Determine the [X, Y] coordinate at the center of the cell enclosing the given text.  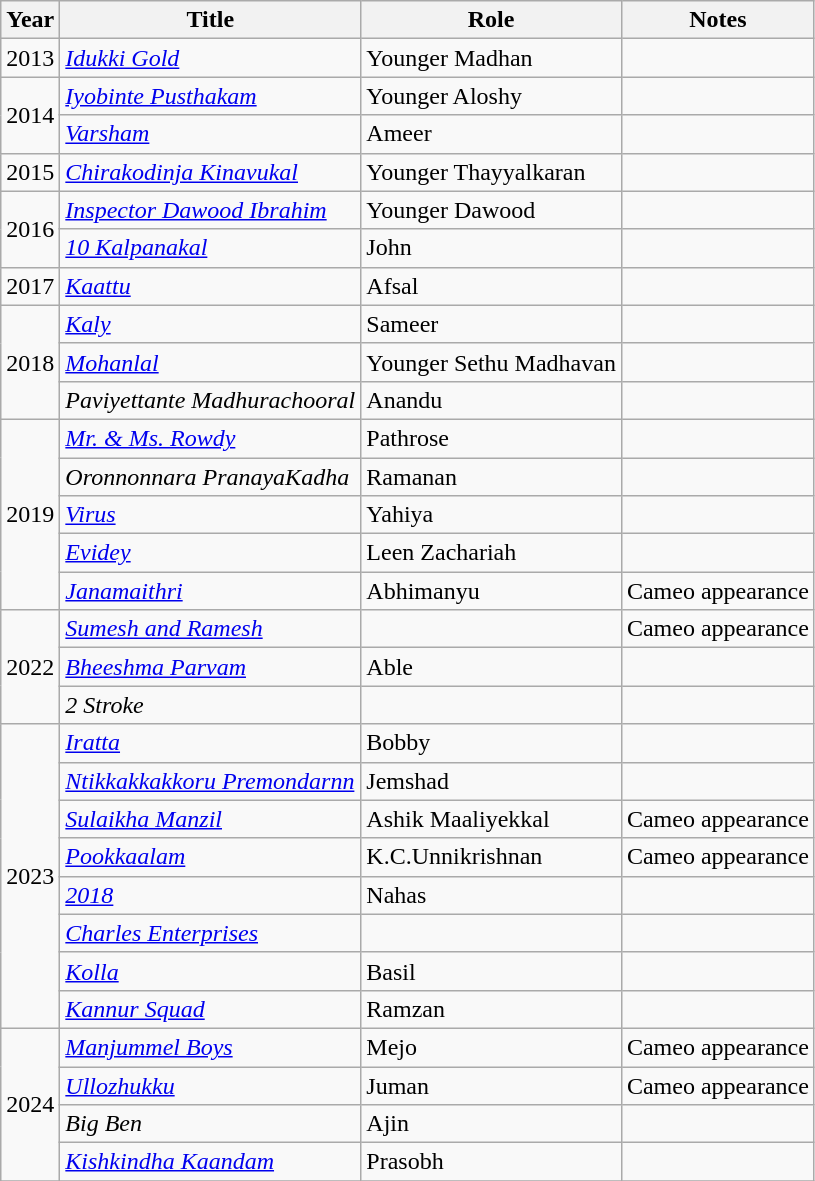
2014 [30, 115]
Evidey [210, 553]
Sameer [492, 324]
Bheeshma Parvam [210, 667]
Idukki Gold [210, 58]
2013 [30, 58]
Charles Enterprises [210, 933]
Abhimanyu [492, 591]
Basil [492, 971]
2019 [30, 514]
Juman [492, 1085]
Big Ben [210, 1124]
Jemshad [492, 781]
Ramanan [492, 477]
Bobby [492, 743]
Title [210, 20]
Pookkaalam [210, 857]
Yahiya [492, 515]
Kolla [210, 971]
Paviyettante Madhurachooral [210, 400]
Iratta [210, 743]
Younger Sethu Madhavan [492, 362]
Anandu [492, 400]
2023 [30, 876]
Able [492, 667]
Mr. & Ms. Rowdy [210, 438]
Oronnonnara PranayaKadha [210, 477]
2024 [30, 1104]
K.C.Unnikrishnan [492, 857]
2 Stroke [210, 705]
Sumesh and Ramesh [210, 629]
Year [30, 20]
Inspector Dawood Ibrahim [210, 210]
John [492, 248]
Notes [718, 20]
Janamaithri [210, 591]
Ntikkakkakkoru Premondarnn [210, 781]
Virus [210, 515]
Ashik Maaliyekkal [492, 819]
Sulaikha Manzil [210, 819]
Kaly [210, 324]
10 Kalpanakal [210, 248]
Prasobh [492, 1162]
Ramzan [492, 1009]
2022 [30, 667]
Younger Dawood [492, 210]
Varsham [210, 134]
Afsal [492, 286]
Kaattu [210, 286]
2017 [30, 286]
Ameer [492, 134]
Kishkindha Kaandam [210, 1162]
Ajin [492, 1124]
Younger Thayyalkaran [492, 172]
2016 [30, 229]
Role [492, 20]
Mejo [492, 1047]
Pathrose [492, 438]
Manjummel Boys [210, 1047]
Younger Aloshy [492, 96]
Younger Madhan [492, 58]
Nahas [492, 895]
2015 [30, 172]
Iyobinte Pusthakam [210, 96]
Kannur Squad [210, 1009]
Ullozhukku [210, 1085]
Chirakodinja Kinavukal [210, 172]
Leen Zachariah [492, 553]
Mohanlal [210, 362]
